Identify which cell holds the provided text, then report its (X, Y) central coordinate. 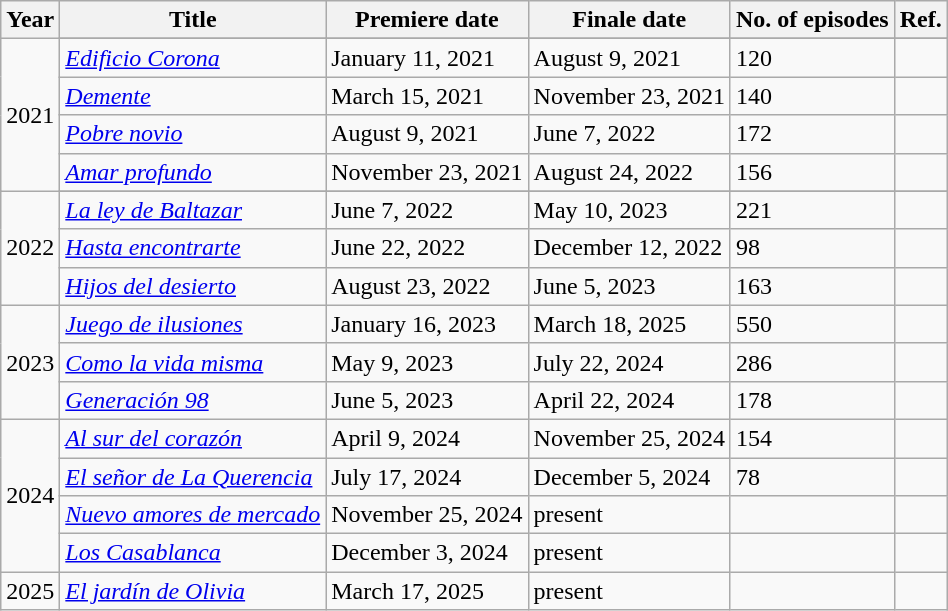
Ref. (920, 20)
August 24, 2022 (629, 172)
El jardín de Olivia (193, 591)
December 3, 2024 (427, 553)
140 (812, 96)
2022 (30, 248)
June 22, 2022 (427, 248)
Year (30, 20)
El señor de La Querencia (193, 477)
April 9, 2024 (427, 438)
March 18, 2025 (629, 324)
Premiere date (427, 20)
La ley de Baltazar (193, 210)
Generación 98 (193, 400)
December 12, 2022 (629, 248)
120 (812, 58)
172 (812, 134)
Nuevo amores de mercado (193, 515)
August 23, 2022 (427, 286)
Como la vida misma (193, 362)
December 5, 2024 (629, 477)
Edificio Corona (193, 58)
2021 (30, 115)
286 (812, 362)
July 17, 2024 (427, 477)
2024 (30, 495)
Title (193, 20)
Hasta encontrarte (193, 248)
178 (812, 400)
2025 (30, 591)
Demente (193, 96)
May 10, 2023 (629, 210)
550 (812, 324)
Juego de ilusiones (193, 324)
July 22, 2024 (629, 362)
January 16, 2023 (427, 324)
Pobre novio (193, 134)
Hijos del desierto (193, 286)
221 (812, 210)
154 (812, 438)
163 (812, 286)
April 22, 2024 (629, 400)
2023 (30, 362)
May 9, 2023 (427, 362)
156 (812, 172)
January 11, 2021 (427, 58)
March 15, 2021 (427, 96)
Finale date (629, 20)
March 17, 2025 (427, 591)
Al sur del corazón (193, 438)
Los Casablanca (193, 553)
78 (812, 477)
98 (812, 248)
No. of episodes (812, 20)
Amar profundo (193, 172)
